Output the [X, Y] coordinate of the center of the cell containing the given text.  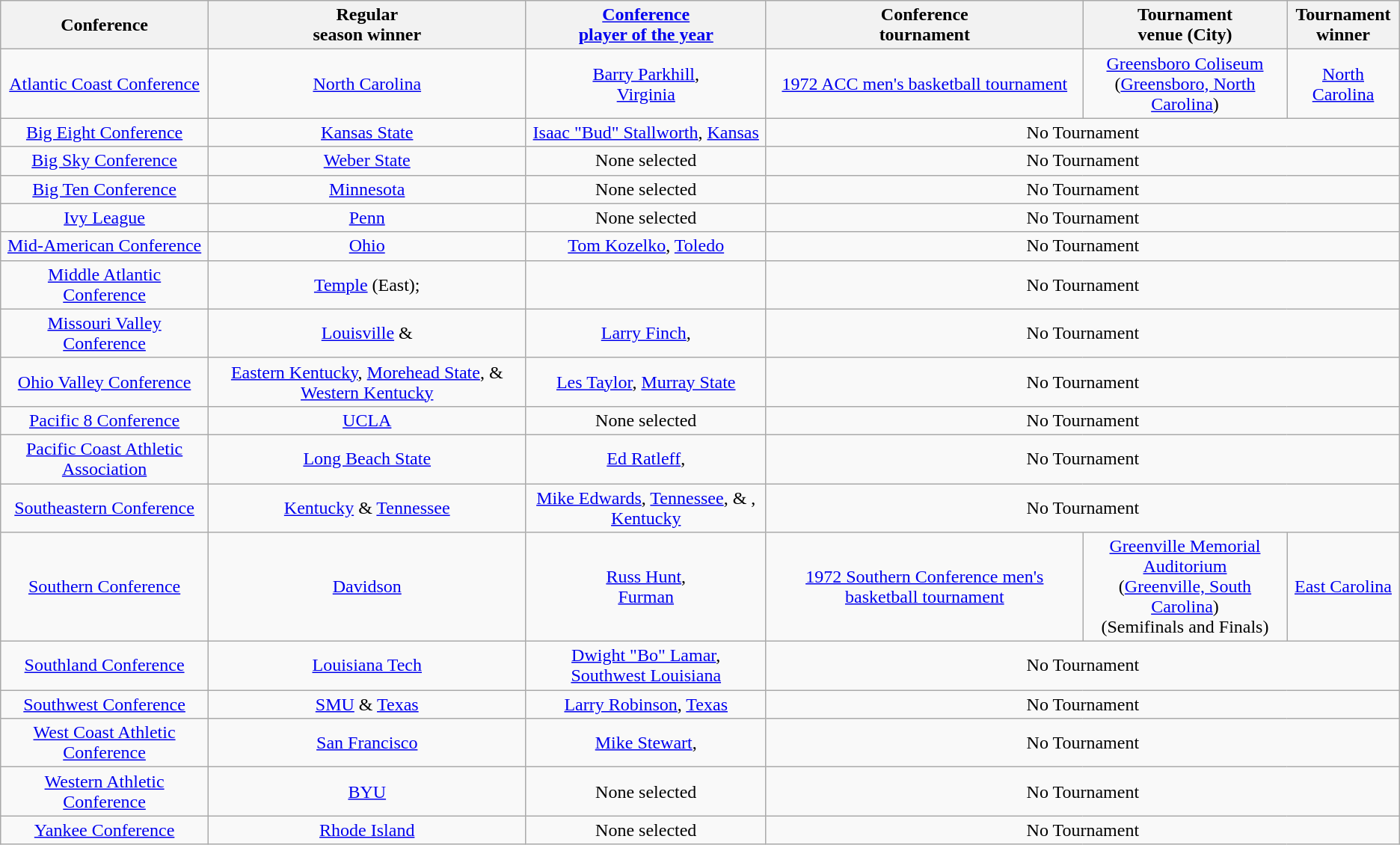
Western Athletic Conference [105, 791]
Minnesota [366, 189]
San Francisco [366, 743]
Yankee Conference [105, 830]
Conference [105, 25]
Tournament venue (City) [1185, 25]
Tom Kozelko, Toledo [646, 246]
Russ Hunt,Furman [646, 587]
Kentucky & Tennessee [366, 507]
Middle Atlantic Conference [105, 284]
Ohio Valley Conference [105, 381]
Isaac "Bud" Stallworth, Kansas [646, 132]
Big Ten Conference [105, 189]
Eastern Kentucky, Morehead State, & Western Kentucky [366, 381]
Regular season winner [366, 25]
Barry Parkhill,Virginia [646, 84]
Weber State [366, 161]
Conference tournament [924, 25]
Conference player of the year [646, 25]
Larry Robinson, Texas [646, 704]
Pacific 8 Conference [105, 420]
Greenville Memorial Auditorium(Greenville, South Carolina)(Semifinals and Finals) [1185, 587]
Southeastern Conference [105, 507]
Penn [366, 218]
Mid-American Conference [105, 246]
Southern Conference [105, 587]
Les Taylor, Murray State [646, 381]
SMU & Texas [366, 704]
1972 ACC men's basketball tournament [924, 84]
Long Beach State [366, 459]
Kansas State [366, 132]
Louisiana Tech [366, 666]
East Carolina [1343, 587]
Ivy League [105, 218]
West Coast Athletic Conference [105, 743]
1972 Southern Conference men's basketball tournament [924, 587]
Rhode Island [366, 830]
Atlantic Coast Conference [105, 84]
Big Eight Conference [105, 132]
Mike Edwards, Tennessee, & , Kentucky [646, 507]
Larry Finch, [646, 334]
Greensboro Coliseum(Greensboro, North Carolina) [1185, 84]
Southwest Conference [105, 704]
Pacific Coast Athletic Association [105, 459]
Southland Conference [105, 666]
UCLA [366, 420]
Missouri Valley Conference [105, 334]
Louisville & [366, 334]
Ohio [366, 246]
BYU [366, 791]
Davidson [366, 587]
Dwight "Bo" Lamar,Southwest Louisiana [646, 666]
Mike Stewart, [646, 743]
Ed Ratleff, [646, 459]
Big Sky Conference [105, 161]
Temple (East); [366, 284]
Tournament winner [1343, 25]
